Locate the cell with the specified text and output its [X, Y] center coordinate. 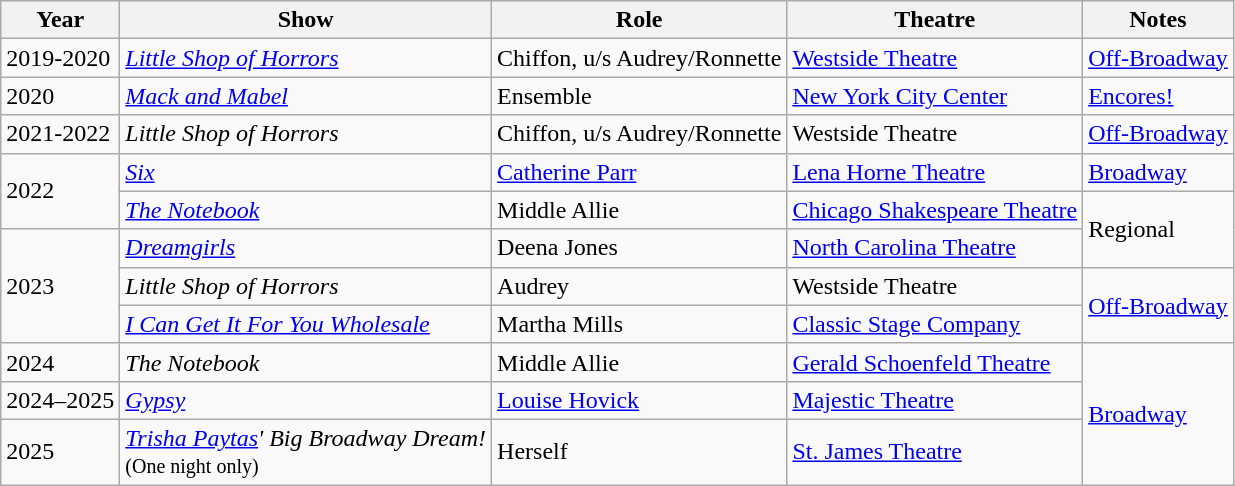
St. James Theatre [935, 452]
Classic Stage Company [935, 324]
Lena Horne Theatre [935, 172]
Herself [640, 452]
Louise Hovick [640, 400]
North Carolina Theatre [935, 248]
Ensemble [640, 96]
I Can Get It For You Wholesale [306, 324]
2024 [60, 362]
2022 [60, 191]
Dreamgirls [306, 248]
Deena Jones [640, 248]
Theatre [935, 20]
Mack and Mabel [306, 96]
Chicago Shakespeare Theatre [935, 210]
2025 [60, 452]
2023 [60, 286]
2020 [60, 96]
Catherine Parr [640, 172]
Trisha Paytas' Big Broadway Dream! (One night only) [306, 452]
2019-2020 [60, 58]
Audrey [640, 286]
Year [60, 20]
2021-2022 [60, 134]
Role [640, 20]
Regional [1158, 229]
Gerald Schoenfeld Theatre [935, 362]
2024–2025 [60, 400]
Martha Mills [640, 324]
Show [306, 20]
Encores! [1158, 96]
Gypsy [306, 400]
New York City Center [935, 96]
Six [306, 172]
Majestic Theatre [935, 400]
Notes [1158, 20]
